Pinpoint the cell where the given text exists, returning its [x, y] midpoint coordinate. 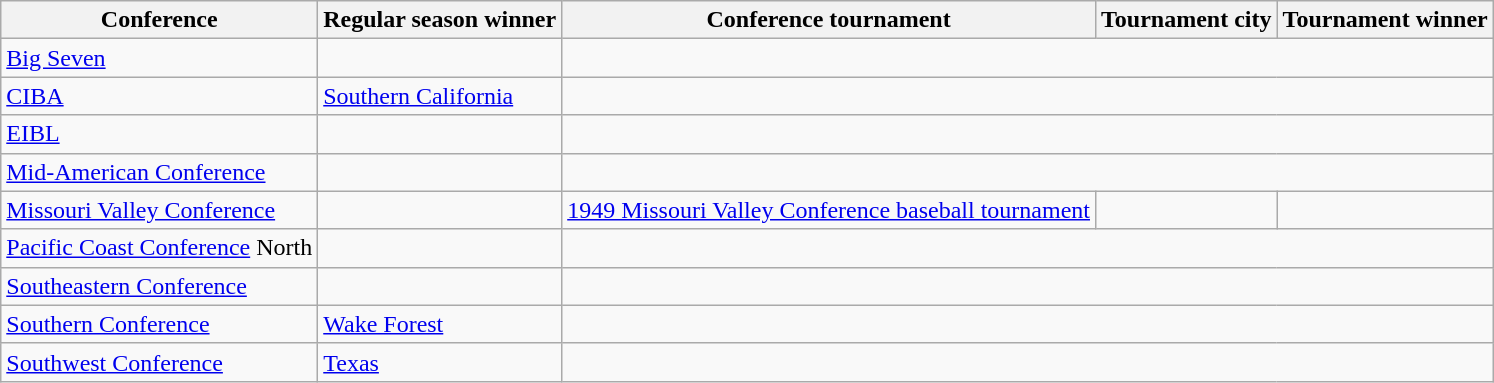
Pacific Coast Conference North [160, 248]
Southeastern Conference [160, 286]
Southern Conference [160, 324]
Southern California [440, 96]
Big Seven [160, 58]
Missouri Valley Conference [160, 210]
Regular season winner [440, 20]
Conference tournament [829, 20]
EIBL [160, 134]
Texas [440, 362]
CIBA [160, 96]
Mid-American Conference [160, 172]
Southwest Conference [160, 362]
1949 Missouri Valley Conference baseball tournament [829, 210]
Tournament winner [1385, 20]
Wake Forest [440, 324]
Conference [160, 20]
Tournament city [1187, 20]
